Detect which cell encompasses the target text, then output its [X, Y] center coordinate. 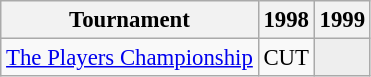
1999 [342, 20]
CUT [286, 58]
The Players Championship [130, 58]
1998 [286, 20]
Tournament [130, 20]
